Search for the cell housing the specified text and yield its [X, Y] center coordinate. 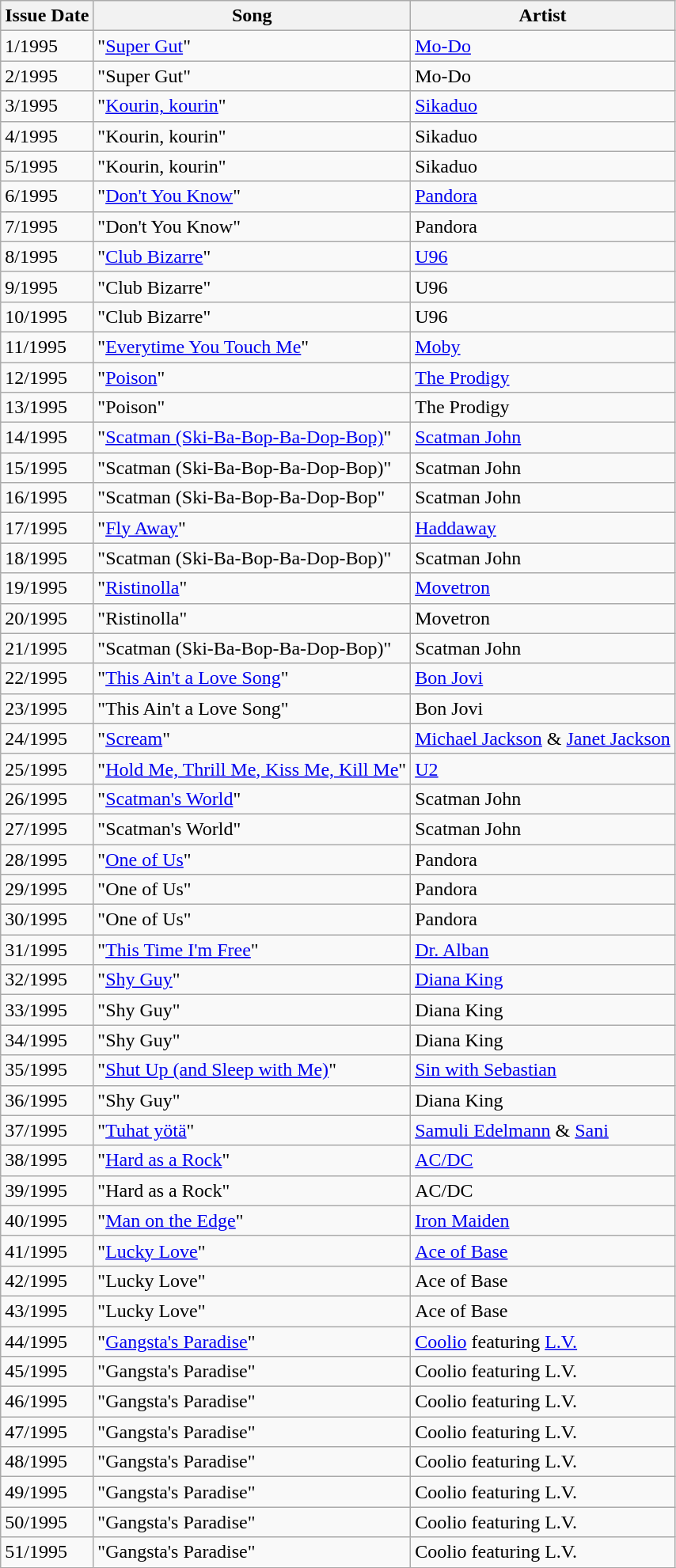
44/1995 [47, 1342]
32/1995 [47, 980]
Issue Date [47, 16]
3/1995 [47, 106]
Haddaway [543, 528]
37/1995 [47, 1130]
12/1995 [47, 378]
Dr. Alban [543, 950]
16/1995 [47, 498]
23/1995 [47, 708]
34/1995 [47, 1040]
14/1995 [47, 438]
5/1995 [47, 166]
20/1995 [47, 618]
U2 [543, 769]
22/1995 [47, 678]
38/1995 [47, 1160]
21/1995 [47, 648]
"Man on the Edge" [252, 1221]
18/1995 [47, 558]
11/1995 [47, 347]
42/1995 [47, 1281]
9/1995 [47, 287]
46/1995 [47, 1402]
15/1995 [47, 468]
Artist [543, 16]
36/1995 [47, 1100]
24/1995 [47, 738]
Song [252, 16]
13/1995 [47, 408]
45/1995 [47, 1372]
30/1995 [47, 920]
Samuli Edelmann & Sani [543, 1130]
"Everytime You Touch Me" [252, 347]
25/1995 [47, 769]
1/1995 [47, 46]
10/1995 [47, 317]
41/1995 [47, 1251]
"Hold Me, Thrill Me, Kiss Me, Kill Me" [252, 769]
17/1995 [47, 528]
48/1995 [47, 1462]
6/1995 [47, 196]
Moby [543, 347]
43/1995 [47, 1311]
2/1995 [47, 76]
47/1995 [47, 1432]
35/1995 [47, 1070]
51/1995 [47, 1552]
31/1995 [47, 950]
8/1995 [47, 256]
7/1995 [47, 226]
"Fly Away" [252, 528]
Iron Maiden [543, 1221]
49/1995 [47, 1492]
"Shut Up (and Sleep with Me)" [252, 1070]
29/1995 [47, 890]
"This Time I'm Free" [252, 950]
19/1995 [47, 588]
28/1995 [47, 859]
39/1995 [47, 1190]
"Scatman (Ski-Ba-Bop-Ba-Dop-Bop" [252, 498]
Sin with Sebastian [543, 1070]
"Scream" [252, 738]
26/1995 [47, 799]
Michael Jackson & Janet Jackson [543, 738]
50/1995 [47, 1522]
"Tuhat yötä" [252, 1130]
33/1995 [47, 1010]
40/1995 [47, 1221]
27/1995 [47, 829]
4/1995 [47, 136]
